Locate the cell with the specified text and output its (X, Y) center coordinate. 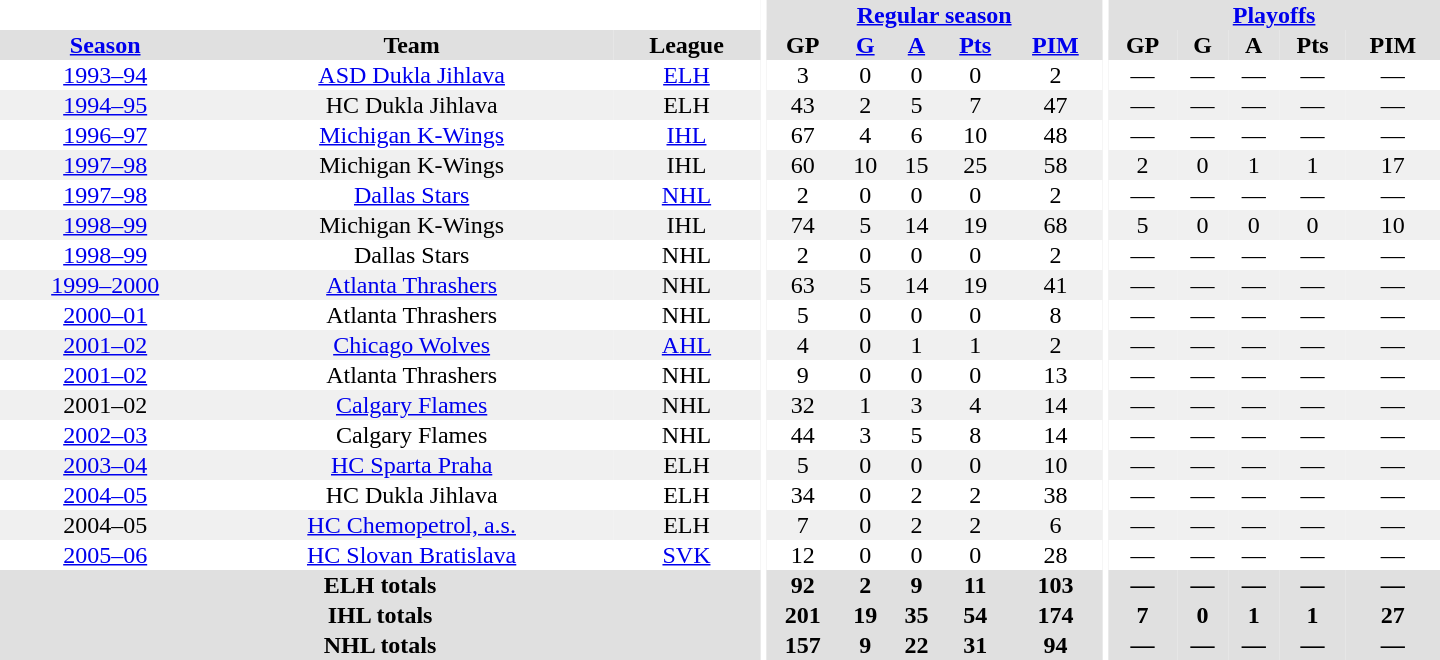
2002–03 (105, 435)
74 (803, 225)
58 (1055, 165)
32 (803, 405)
54 (975, 615)
34 (803, 495)
38 (1055, 495)
25 (975, 165)
103 (1055, 585)
94 (1055, 645)
Team (411, 45)
HC Chemopetrol, a.s. (411, 525)
174 (1055, 615)
NHL totals (380, 645)
11 (975, 585)
63 (803, 285)
IHL totals (380, 615)
League (686, 45)
43 (803, 105)
2005–06 (105, 555)
92 (803, 585)
47 (1055, 105)
1996–97 (105, 135)
60 (803, 165)
Season (105, 45)
41 (1055, 285)
31 (975, 645)
2003–04 (105, 465)
2000–01 (105, 315)
1993–94 (105, 75)
44 (803, 435)
ELH totals (380, 585)
22 (916, 645)
AHL (686, 345)
17 (1393, 165)
1994–95 (105, 105)
157 (803, 645)
35 (916, 615)
12 (803, 555)
Chicago Wolves (411, 345)
1999–2000 (105, 285)
13 (1055, 375)
48 (1055, 135)
ASD Dukla Jihlava (411, 75)
201 (803, 615)
HC Sparta Praha (411, 465)
28 (1055, 555)
SVK (686, 555)
27 (1393, 615)
68 (1055, 225)
Playoffs (1274, 15)
67 (803, 135)
Regular season (934, 15)
HC Slovan Bratislava (411, 555)
15 (916, 165)
